Extract the [X, Y] coordinate from the center of the cell holding the provided text.  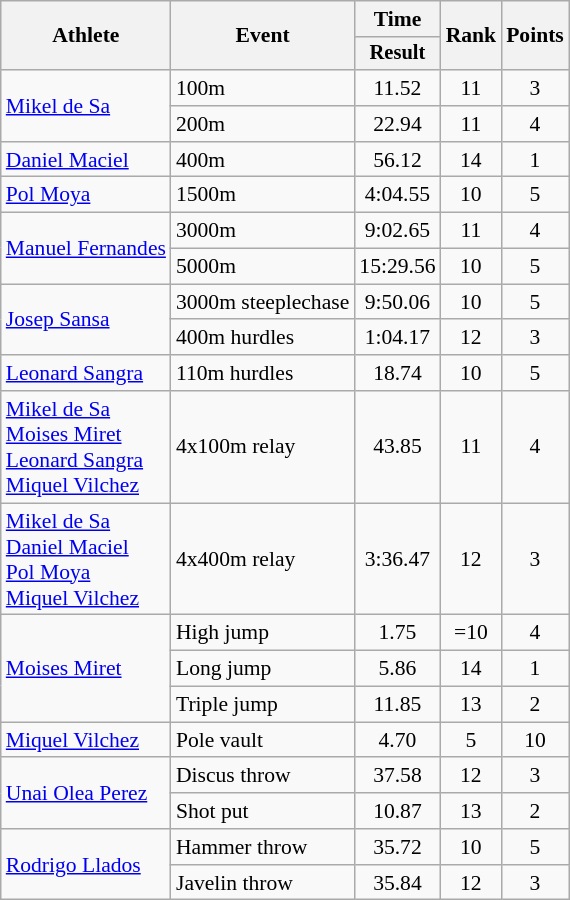
5000m [262, 267]
Mikel de SaDaniel MacielPol MoyaMiquel Vilchez [86, 559]
100m [262, 88]
Points [535, 36]
Discus throw [262, 776]
3000m [262, 231]
4:04.55 [397, 195]
10.87 [397, 811]
3000m steeplechase [262, 302]
Mikel de Sa [86, 106]
Daniel Maciel [86, 160]
Hammer throw [262, 847]
Rank [472, 36]
11.52 [397, 88]
9:02.65 [397, 231]
15:29.56 [397, 267]
=10 [472, 633]
Unai Olea Perez [86, 794]
High jump [262, 633]
Result [397, 54]
4x400m relay [262, 559]
Triple jump [262, 705]
Moises Miret [86, 668]
Manuel Fernandes [86, 248]
400m hurdles [262, 338]
400m [262, 160]
9:50.06 [397, 302]
37.58 [397, 776]
200m [262, 124]
Time [397, 19]
Event [262, 36]
3:36.47 [397, 559]
Pole vault [262, 740]
22.94 [397, 124]
Mikel de SaMoises MiretLeonard SangraMiquel Vilchez [86, 447]
18.74 [397, 373]
Pol Moya [86, 195]
4x100m relay [262, 447]
35.72 [397, 847]
Miquel Vilchez [86, 740]
Josep Sansa [86, 320]
Shot put [262, 811]
1.75 [397, 633]
56.12 [397, 160]
Long jump [262, 669]
1500m [262, 195]
Athlete [86, 36]
11.85 [397, 705]
5.86 [397, 669]
110m hurdles [262, 373]
Rodrigo Llados [86, 864]
1:04.17 [397, 338]
43.85 [397, 447]
Leonard Sangra [86, 373]
4.70 [397, 740]
